Extract the [x, y] coordinate from the center of the cell holding the provided text.  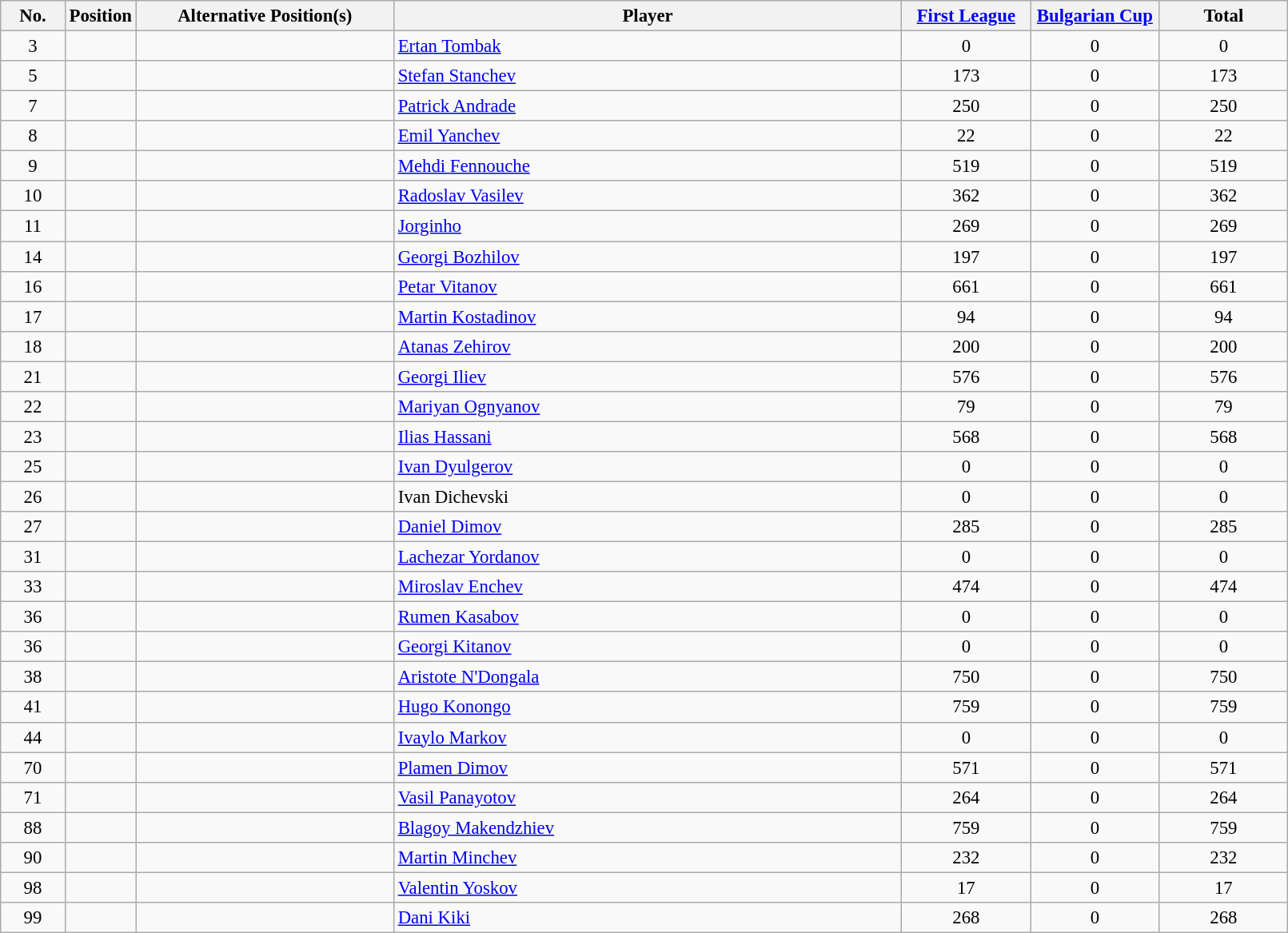
90 [33, 858]
99 [33, 918]
25 [33, 467]
Petar Vitanov [648, 286]
Stefan Stanchev [648, 76]
Aristote N'Dongala [648, 677]
26 [33, 496]
Patrick Andrade [648, 106]
Georgi Bozhilov [648, 257]
27 [33, 527]
38 [33, 677]
Plamen Dimov [648, 768]
11 [33, 226]
Lachezar Yordanov [648, 557]
3 [33, 46]
Player [648, 16]
16 [33, 286]
44 [33, 737]
23 [33, 437]
10 [33, 196]
Miroslav Enchev [648, 587]
Martin Kostadinov [648, 317]
Dani Kiki [648, 918]
Bulgarian Cup [1095, 16]
18 [33, 346]
31 [33, 557]
Ivan Dichevski [648, 496]
Vasil Panayotov [648, 797]
Rumen Kasabov [648, 617]
Hugo Konongo [648, 708]
Valentin Yoskov [648, 887]
Ivan Dyulgerov [648, 467]
Mehdi Fennouche [648, 166]
7 [33, 106]
Jorginho [648, 226]
Position [101, 16]
Ertan Tombak [648, 46]
14 [33, 257]
Total [1223, 16]
Radoslav Vasilev [648, 196]
Mariyan Ognyanov [648, 407]
71 [33, 797]
8 [33, 136]
21 [33, 377]
33 [33, 587]
Alternative Position(s) [265, 16]
70 [33, 768]
First League [966, 16]
Emil Yanchev [648, 136]
Georgi Iliev [648, 377]
Blagoy Makendzhiev [648, 827]
9 [33, 166]
41 [33, 708]
Ilias Hassani [648, 437]
88 [33, 827]
No. [33, 16]
Atanas Zehirov [648, 346]
Martin Minchev [648, 858]
Ivaylo Markov [648, 737]
5 [33, 76]
Georgi Kitanov [648, 647]
Daniel Dimov [648, 527]
98 [33, 887]
